Pinpoint the cell where the given text exists, returning its [X, Y] midpoint coordinate. 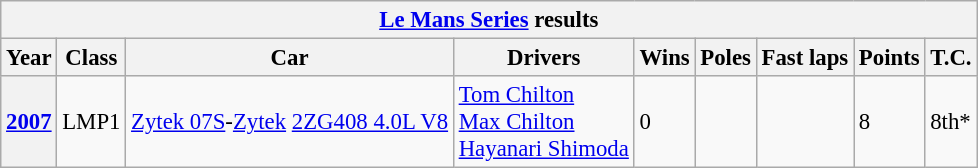
Year [29, 58]
Poles [726, 58]
T.C. [951, 58]
Tom Chilton Max Chilton Hayanari Shimoda [544, 122]
Car [290, 58]
8 [890, 122]
Zytek 07S-Zytek 2ZG408 4.0L V8 [290, 122]
LMP1 [92, 122]
Wins [664, 58]
0 [664, 122]
8th* [951, 122]
Class [92, 58]
Le Mans Series results [489, 20]
2007 [29, 122]
Drivers [544, 58]
Points [890, 58]
Fast laps [804, 58]
